Identify which cell holds the provided text, then report its [X, Y] central coordinate. 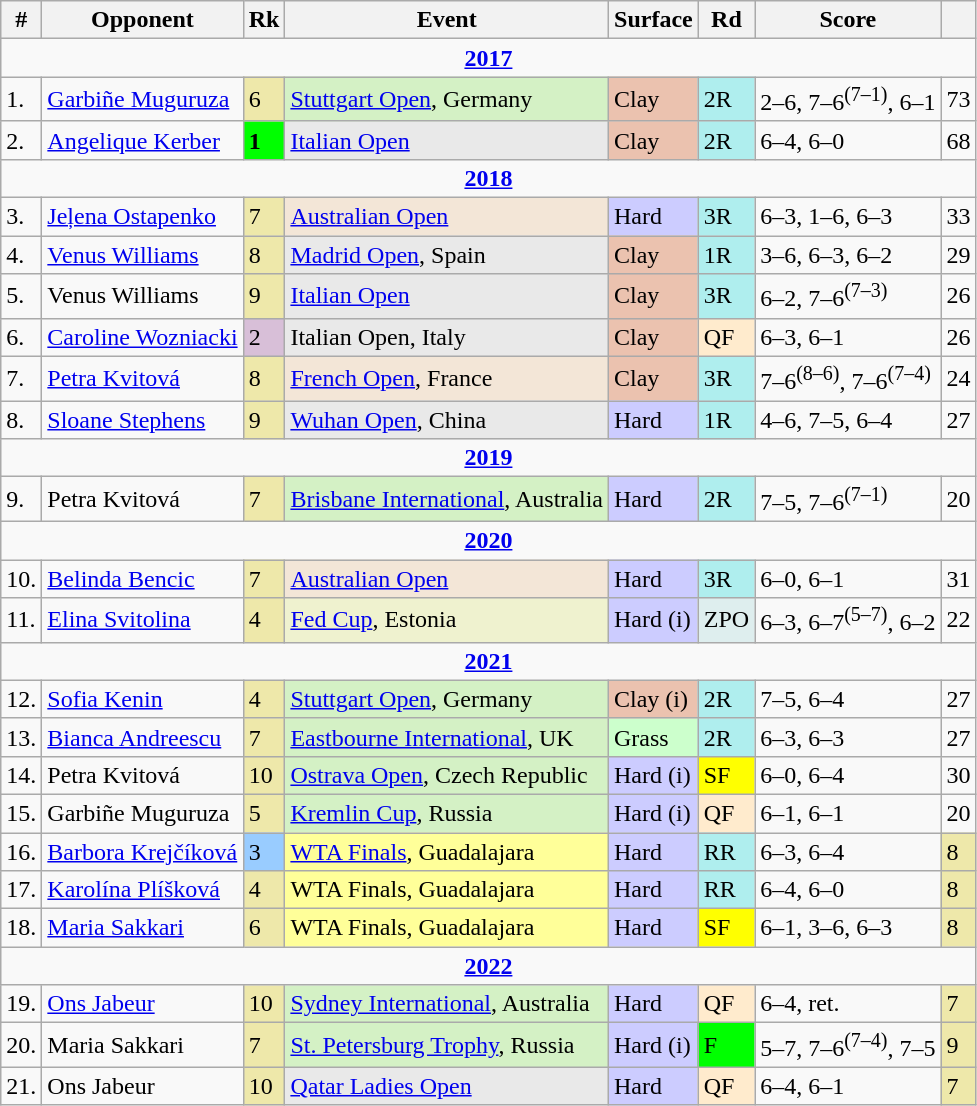
Clay (i) [654, 699]
6–4, 6–1 [848, 1086]
Sloane Stephens [142, 420]
6–1, 3–6, 6–3 [848, 928]
5–7, 7–6(7–4), 7–5 [848, 1046]
6–1, 6–1 [848, 813]
Karolína Plíšková [142, 890]
2018 [488, 178]
5 [264, 813]
1. [22, 100]
18. [22, 928]
4. [22, 255]
30 [958, 775]
1 [264, 140]
6. [22, 337]
16. [22, 852]
2–6, 7–6(7–1), 6–1 [848, 100]
17. [22, 890]
6–0, 6–1 [848, 579]
Qatar Ladies Open [447, 1086]
ZPO [726, 620]
St. Petersburg Trophy, Russia [447, 1046]
4–6, 7–5, 6–4 [848, 420]
# [22, 20]
12. [22, 699]
6–4, ret. [848, 1004]
Wuhan Open, China [447, 420]
Bianca Andreescu [142, 737]
Event [447, 20]
10. [22, 579]
3. [22, 217]
Kremlin Cup, Russia [447, 813]
Sydney International, Australia [447, 1004]
9. [22, 500]
2019 [488, 458]
Opponent [142, 20]
29 [958, 255]
Sofia Kenin [142, 699]
15. [22, 813]
Brisbane International, Australia [447, 500]
2017 [488, 58]
Italian Open, Italy [447, 337]
20. [22, 1046]
2 [264, 337]
8. [22, 420]
Surface [654, 20]
7. [22, 378]
6–3, 6–4 [848, 852]
Ostrava Open, Czech Republic [447, 775]
7–5, 7–6(7–1) [848, 500]
73 [958, 100]
Score [848, 20]
2021 [488, 661]
31 [958, 579]
24 [958, 378]
Madrid Open, Spain [447, 255]
3 [264, 852]
68 [958, 140]
6–0, 6–4 [848, 775]
2020 [488, 541]
Belinda Bencic [142, 579]
Barbora Krejčíková [142, 852]
6–2, 7–6(7–3) [848, 296]
6–3, 6–3 [848, 737]
11. [22, 620]
2. [22, 140]
6–3, 6–1 [848, 337]
Grass [654, 737]
22 [958, 620]
Jeļena Ostapenko [142, 217]
Fed Cup, Estonia [447, 620]
6–3, 6–7(5–7), 6–2 [848, 620]
Angelique Kerber [142, 140]
19. [22, 1004]
Rd [726, 20]
21. [22, 1086]
Elina Svitolina [142, 620]
Eastbourne International, UK [447, 737]
2022 [488, 966]
7–6(8–6), 7–6(7–4) [848, 378]
F [726, 1046]
3–6, 6–3, 6–2 [848, 255]
6–3, 1–6, 6–3 [848, 217]
13. [22, 737]
7–5, 6–4 [848, 699]
33 [958, 217]
14. [22, 775]
French Open, France [447, 378]
Caroline Wozniacki [142, 337]
5. [22, 296]
Rk [264, 20]
